Detect which cell encompasses the target text, then output its [x, y] center coordinate. 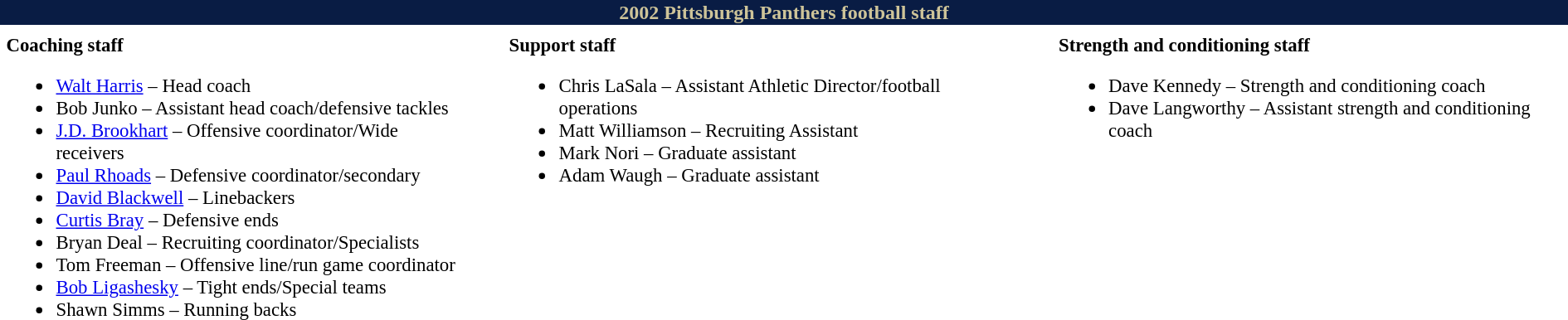
2002 Pittsburgh Panthers football staff [784, 12]
